Search for the cell housing the specified text and yield its [X, Y] center coordinate. 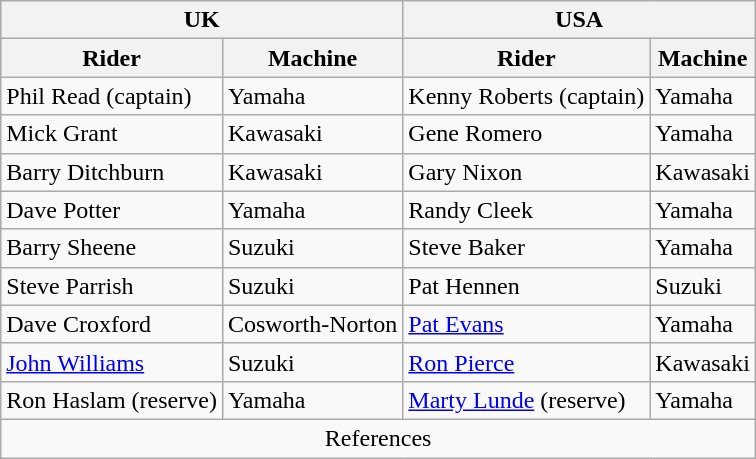
USA [580, 20]
Gary Nixon [526, 172]
Cosworth-Norton [312, 324]
Steve Baker [526, 248]
Gene Romero [526, 134]
Phil Read (captain) [112, 96]
Randy Cleek [526, 210]
Kenny Roberts (captain) [526, 96]
Dave Croxford [112, 324]
Barry Sheene [112, 248]
Pat Evans [526, 324]
Pat Hennen [526, 286]
UK [202, 20]
Barry Ditchburn [112, 172]
Mick Grant [112, 134]
Steve Parrish [112, 286]
Marty Lunde (reserve) [526, 400]
Ron Pierce [526, 362]
Ron Haslam (reserve) [112, 400]
John Williams [112, 362]
References [378, 438]
Dave Potter [112, 210]
